Locate the cell with the specified text and output its (x, y) center coordinate. 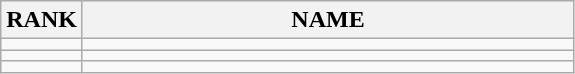
NAME (328, 20)
RANK (42, 20)
